Pinpoint the cell where the given text exists, returning its [X, Y] midpoint coordinate. 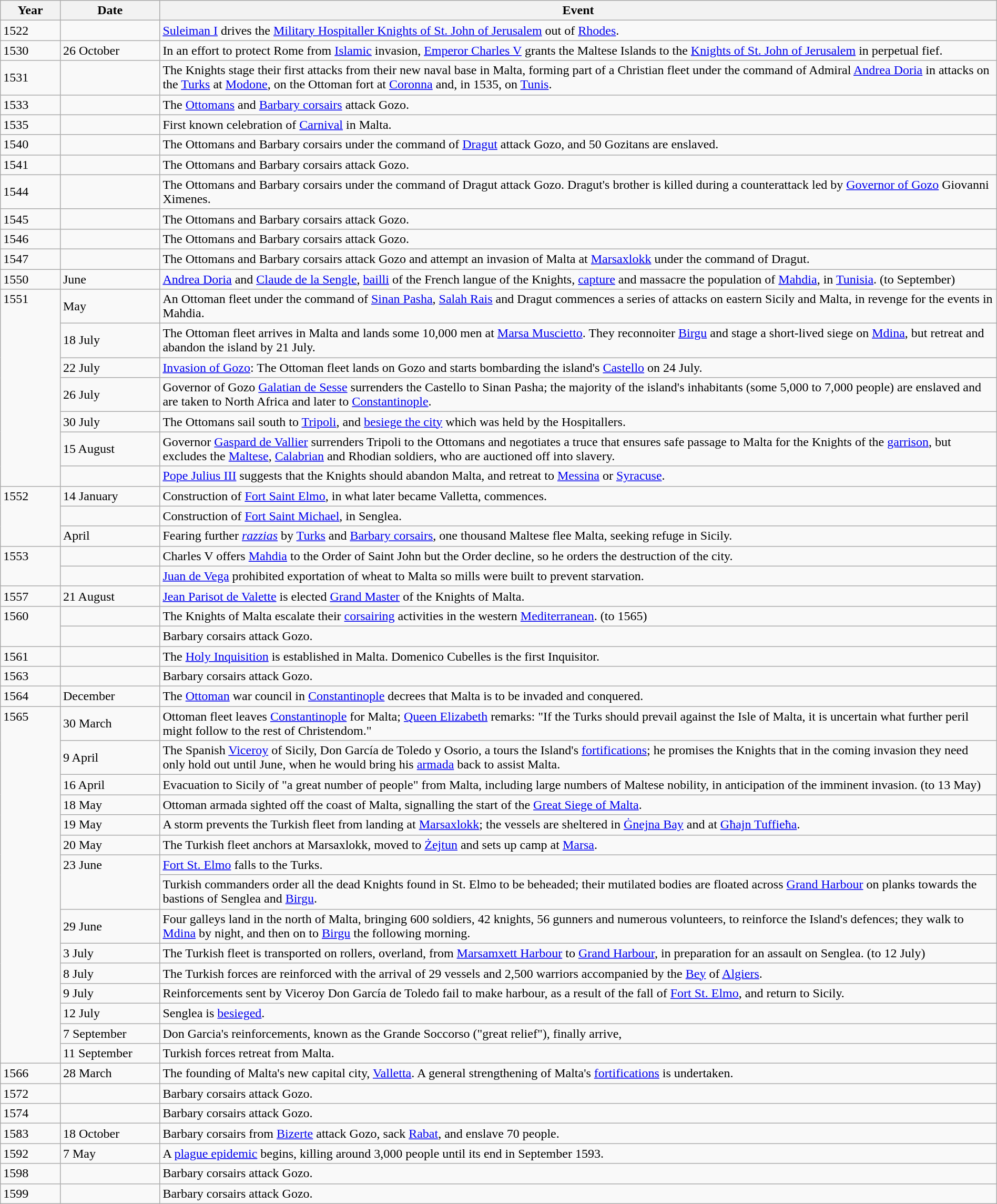
22 July [109, 368]
The Holy Inquisition is established in Malta. Domenico Cubelles is the first Inquisitor. [578, 656]
1544 [30, 191]
20 May [109, 845]
1522 [30, 31]
The Knights of Malta escalate their corsairing activities in the western Mediterranean. (to 1565) [578, 616]
9 July [109, 993]
Juan de Vega prohibited exportation of wheat to Malta so mills were built to prevent starvation. [578, 576]
Invasion of Gozo: The Ottoman fleet lands on Gozo and starts bombarding the island's Castello on 24 July. [578, 368]
1541 [30, 165]
11 September [109, 1054]
A storm prevents the Turkish fleet from landing at Marsaxlokk; the vessels are sheltered in Ġnejna Bay and at Għajn Tuffieħa. [578, 825]
1563 [30, 676]
Fearing further razzias by Turks and Barbary corsairs, one thousand Maltese flee Malta, seeking refuge in Sicily. [578, 536]
1530 [30, 50]
Jean Parisot de Valette is elected Grand Master of the Knights of Malta. [578, 596]
The Turkish forces are reinforced with the arrival of 29 vessels and 2,500 warriors accompanied by the Bey of Algiers. [578, 973]
1535 [30, 125]
1560 [30, 626]
7 May [109, 1154]
The Ottomans and Barbary corsairs attack Gozo and attempt an invasion of Malta at Marsaxlokk under the command of Dragut. [578, 259]
A plague epidemic begins, killing around 3,000 people until its end in September 1593. [578, 1154]
1533 [30, 105]
The Ottoman war council in Constantinople decrees that Malta is to be invaded and conquered. [578, 696]
28 March [109, 1074]
Fort St. Elmo falls to the Turks. [578, 865]
1583 [30, 1134]
Year [30, 11]
Construction of Fort Saint Michael, in Senglea. [578, 516]
Suleiman I drives the Military Hospitaller Knights of St. John of Jerusalem out of Rhodes. [578, 31]
Event [578, 11]
26 October [109, 50]
18 May [109, 805]
December [109, 696]
1564 [30, 696]
30 July [109, 422]
23 June [109, 882]
First known celebration of Carnival in Malta. [578, 125]
June [109, 279]
8 July [109, 973]
May [109, 306]
1540 [30, 145]
18 July [109, 341]
Barbary corsairs from Bizerte attack Gozo, sack Rabat, and enslave 70 people. [578, 1134]
Construction of Fort Saint Elmo, in what later became Valletta, commences. [578, 496]
21 August [109, 596]
16 April [109, 785]
29 June [109, 926]
1547 [30, 259]
30 March [109, 724]
1566 [30, 1074]
1557 [30, 596]
19 May [109, 825]
1546 [30, 239]
April [109, 536]
Charles V offers Mahdia to the Order of Saint John but the Order decline, so he orders the destruction of the city. [578, 556]
1599 [30, 1193]
Reinforcements sent by Viceroy Don García de Toledo fail to make harbour, as a result of the fall of Fort St. Elmo, and return to Sicily. [578, 993]
The Ottomans and Barbary corsairs under the command of Dragut attack Gozo, and 50 Gozitans are enslaved. [578, 145]
3 July [109, 953]
1592 [30, 1154]
1531 [30, 78]
1553 [30, 566]
7 September [109, 1034]
1551 [30, 388]
1552 [30, 516]
15 August [109, 449]
Turkish forces retreat from Malta. [578, 1054]
1598 [30, 1173]
The founding of Malta's new capital city, Valletta. A general strengthening of Malta's fortifications is undertaken. [578, 1074]
Senglea is besieged. [578, 1013]
Don Garcia's reinforcements, known as the Grande Soccorso ("great relief"), finally arrive, [578, 1034]
Date [109, 11]
Ottoman armada sighted off the coast of Malta, signalling the start of the Great Siege of Malta. [578, 805]
9 April [109, 757]
18 October [109, 1134]
1561 [30, 656]
1545 [30, 219]
12 July [109, 1013]
The Ottomans sail south to Tripoli, and besiege the city which was held by the Hospitallers. [578, 422]
14 January [109, 496]
1574 [30, 1114]
Pope Julius III suggests that the Knights should abandon Malta, and retreat to Messina or Syracuse. [578, 476]
1565 [30, 885]
The Turkish fleet anchors at Marsaxlokk, moved to Żejtun and sets up camp at Marsa. [578, 845]
1572 [30, 1094]
26 July [109, 394]
1550 [30, 279]
